Extract the (X, Y) coordinate from the center of the cell holding the provided text.  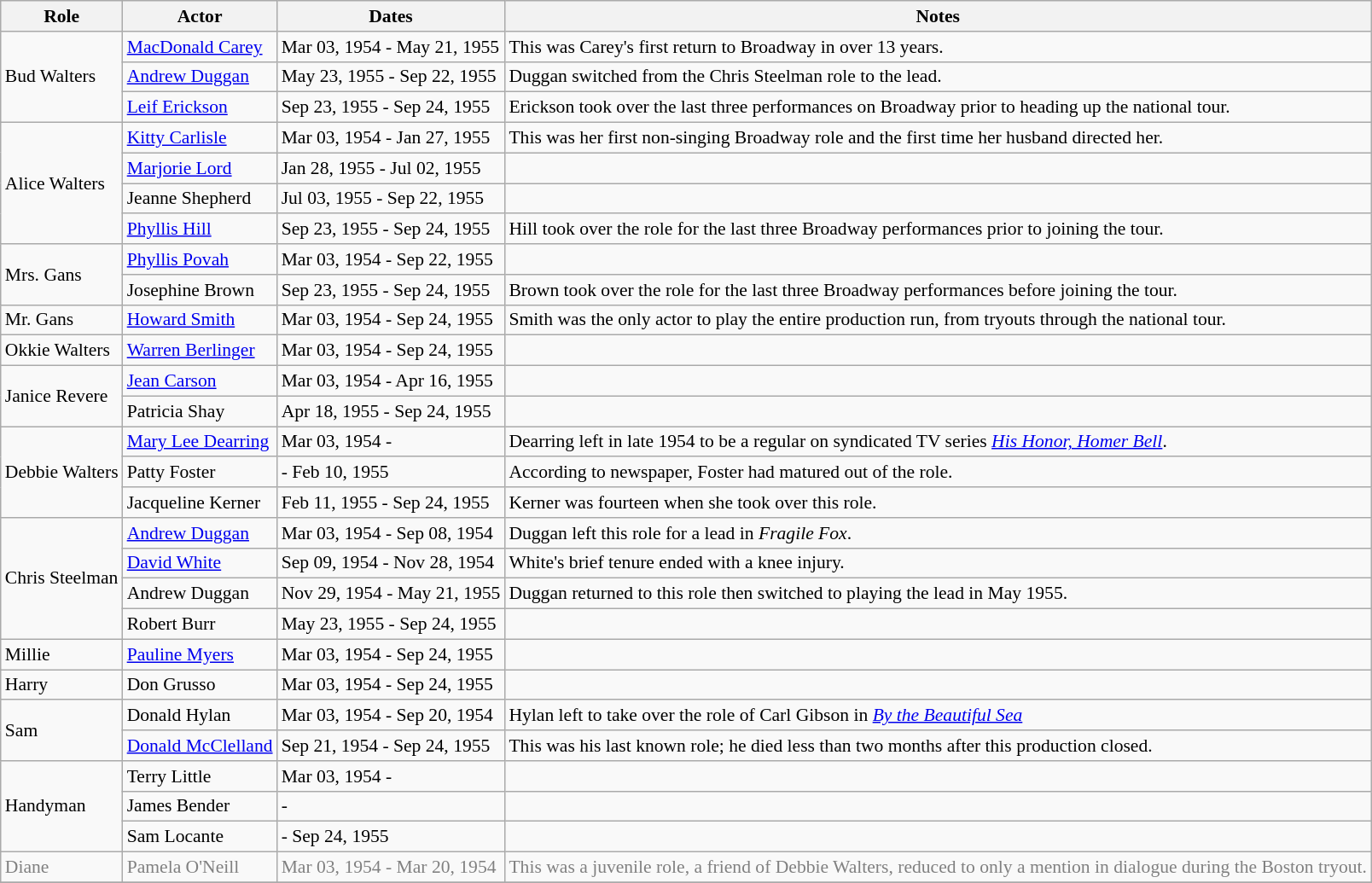
Diane (61, 868)
According to newspaper, Foster had matured out of the role. (938, 473)
White's brief tenure ended with a knee injury. (938, 563)
Sam Locante (200, 837)
MacDonald Carey (200, 47)
Alice Walters (61, 183)
Dates (391, 16)
Donald Hylan (200, 716)
Hill took over the role for the last three Broadway performances prior to joining the tour. (938, 229)
Debbie Walters (61, 473)
Harry (61, 685)
Don Grusso (200, 685)
Leif Erickson (200, 107)
Sep 21, 1954 - Sep 24, 1955 (391, 746)
Marjorie Lord (200, 168)
Pauline Myers (200, 654)
- (391, 806)
Role (61, 16)
David White (200, 563)
Duggan left this role for a lead in Fragile Fox. (938, 533)
This was her first non-singing Broadway role and the first time her husband directed her. (938, 138)
Phyllis Povah (200, 259)
Kitty Carlisle (200, 138)
Mar 03, 1954 - Mar 20, 1954 (391, 868)
Mar 03, 1954 - May 21, 1955 (391, 47)
Josephine Brown (200, 290)
Warren Berlinger (200, 351)
Apr 18, 1955 - Sep 24, 1955 (391, 411)
Dearring left in late 1954 to be a regular on syndicated TV series His Honor, Homer Bell. (938, 442)
Brown took over the role for the last three Broadway performances before joining the tour. (938, 290)
Erickson took over the last three performances on Broadway prior to heading up the national tour. (938, 107)
Phyllis Hill (200, 229)
Donald McClelland (200, 746)
Duggan switched from the Chris Steelman role to the lead. (938, 77)
- Feb 10, 1955 (391, 473)
Notes (938, 16)
Handyman (61, 807)
Actor (200, 16)
Duggan returned to this role then switched to playing the lead in May 1955. (938, 594)
Kerner was fourteen when she took over this role. (938, 502)
Mrs. Gans (61, 275)
Sam (61, 730)
Hylan left to take over the role of Carl Gibson in By the Beautiful Sea (938, 716)
James Bender (200, 806)
Jacqueline Kerner (200, 502)
Sep 09, 1954 - Nov 28, 1954 (391, 563)
Robert Burr (200, 624)
Mar 03, 1954 - Apr 16, 1955 (391, 381)
This was Carey's first return to Broadway in over 13 years. (938, 47)
Patty Foster (200, 473)
Patricia Shay (200, 411)
Mr. Gans (61, 320)
Jean Carson (200, 381)
Nov 29, 1954 - May 21, 1955 (391, 594)
Okkie Walters (61, 351)
This was a juvenile role, a friend of Debbie Walters, reduced to only a mention in dialogue during the Boston tryout. (938, 868)
Mar 03, 1954 - Sep 22, 1955 (391, 259)
May 23, 1955 - Sep 22, 1955 (391, 77)
Feb 11, 1955 - Sep 24, 1955 (391, 502)
Howard Smith (200, 320)
Jul 03, 1955 - Sep 22, 1955 (391, 199)
Terry Little (200, 776)
- Sep 24, 1955 (391, 837)
Mar 03, 1954 - Sep 08, 1954 (391, 533)
Jeanne Shepherd (200, 199)
Pamela O'Neill (200, 868)
Mar 03, 1954 - Sep 20, 1954 (391, 716)
May 23, 1955 - Sep 24, 1955 (391, 624)
Mar 03, 1954 - Jan 27, 1955 (391, 138)
Smith was the only actor to play the entire production run, from tryouts through the national tour. (938, 320)
Bud Walters (61, 77)
Mary Lee Dearring (200, 442)
Jan 28, 1955 - Jul 02, 1955 (391, 168)
Chris Steelman (61, 578)
Janice Revere (61, 396)
Millie (61, 654)
This was his last known role; he died less than two months after this production closed. (938, 746)
